Find where the given text appears and provide that cell's center as [X, Y] coordinate. 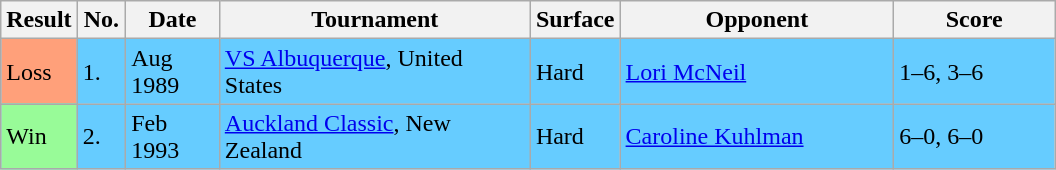
Caroline Kuhlman [757, 136]
Loss [39, 72]
Score [974, 20]
Opponent [757, 20]
No. [102, 20]
VS Albuquerque, United States [374, 72]
6–0, 6–0 [974, 136]
Feb 1993 [173, 136]
2. [102, 136]
Win [39, 136]
Auckland Classic, New Zealand [374, 136]
1–6, 3–6 [974, 72]
Surface [575, 20]
1. [102, 72]
Aug 1989 [173, 72]
Result [39, 20]
Tournament [374, 20]
Date [173, 20]
Lori McNeil [757, 72]
